Search for the cell housing the specified text and yield its [X, Y] center coordinate. 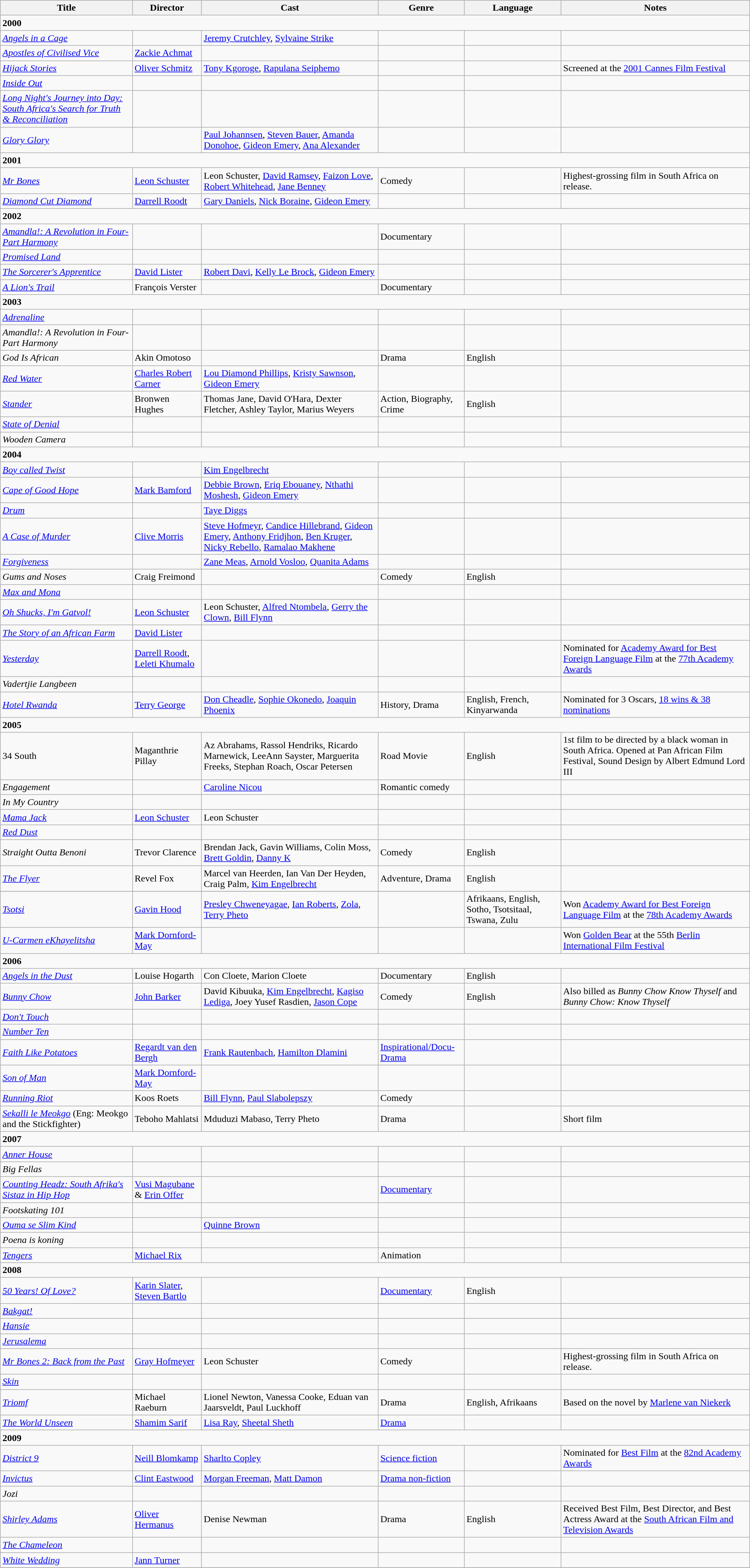
Don Cheadle, Sophie Okonedo, Joaquin Phoenix [290, 705]
Jozi [66, 1494]
Apostles of Civilised Vice [66, 53]
2002 [375, 216]
Bakgat! [66, 1311]
Inside Out [66, 83]
Lionel Newton, Vanessa Cooke, Eduan van Jaarsveldt, Paul Luckhoff [290, 1402]
2006 [375, 961]
Vusi Magubane & Erin Offer [167, 1190]
Revel Fox [167, 878]
Notes [655, 8]
In My Country [66, 802]
Tony Kgoroge, Rapulana Seiphemo [290, 68]
Brendan Jack, Gavin Williams, Colin Moss, Brett Goldin, Danny K [290, 853]
Maganthrie Pillay [167, 756]
Gary Daniels, Nick Boraine, Gideon Emery [290, 201]
50 Years! Of Love? [66, 1291]
Science fiction [421, 1458]
Marcel van Heerden, Ian Van Der Heyden, Craig Palm, Kim Engelbrecht [290, 878]
Shamim Sarif [167, 1422]
Jerusalema [66, 1341]
Koos Roets [167, 1098]
Engagement [66, 787]
Boy called Twist [66, 469]
David Kibuuka, Kim Engelbrecht, Kagiso Lediga, Joey Yusef Rasdien, Jason Cope [290, 997]
Straight Outta Benoni [66, 853]
Morgan Freeman, Matt Damon [290, 1478]
Mduduzi Mabaso, Terry Pheto [290, 1118]
Director [167, 8]
U-Carmen eKhayelitsha [66, 940]
Received Best Film, Best Director, and Best Actress Award at the South African Film and Television Awards [655, 1519]
John Barker [167, 997]
Anner House [66, 1154]
A Case of Murder [66, 536]
Genre [421, 8]
Darrell Roodt [167, 201]
Jann Turner [167, 1560]
Oliver Schmitz [167, 68]
Tengers [66, 1255]
François Verster [167, 287]
Red Dust [66, 832]
Mark Bamford [167, 490]
Wooden Camera [66, 439]
Counting Headz: South Afrika's Sistaz in Hip Hop [66, 1190]
Yesterday [66, 658]
Glory Glory [66, 140]
Gavin Hood [167, 910]
Frank Rautenbach, Hamilton Dlamini [290, 1052]
Invictus [66, 1478]
Taye Diggs [290, 510]
2004 [375, 454]
Language [513, 8]
Robert Davi, Kelly Le Brock, Gideon Emery [290, 272]
Angels in a Cage [66, 38]
Regardt van den Bergh [167, 1052]
Road Movie [421, 756]
Based on the novel by Marlene van Niekerk [655, 1402]
Romantic comedy [421, 787]
The World Unseen [66, 1422]
Bill Flynn, Paul Slabolepszy [290, 1098]
A Lion's Trail [66, 287]
2009 [375, 1437]
Jeremy Crutchley, Sylvaine Strike [290, 38]
Lisa Ray, Sheetal Sheth [290, 1422]
Denise Newman [290, 1519]
White Wedding [66, 1560]
English, Afrikaans [513, 1402]
English, French, Kinyarwanda [513, 705]
Oliver Hermanus [167, 1519]
Debbie Brown, Eriq Ebouaney, Nthathi Moshesh, Gideon Emery [290, 490]
Vadertjie Langbeen [66, 684]
Cape of Good Hope [66, 490]
Lou Diamond Phillips, Kristy Sawnson, Gideon Emery [290, 378]
The Story of an African Farm [66, 633]
2005 [375, 725]
Shirley Adams [66, 1519]
Mama Jack [66, 817]
Hotel Rwanda [66, 705]
Karin Slater, Steven Bartlo [167, 1291]
Con Cloete, Marion Cloete [290, 976]
Oh Shucks, I'm Gatvol! [66, 612]
State of Denial [66, 424]
Inspirational/Docu-Drama [421, 1052]
Sharlto Copley [290, 1458]
Afrikaans, English, Sotho, Tsotsitaal, Tswana, Zulu [513, 910]
Michael Raeburn [167, 1402]
Screened at the 2001 Cannes Film Festival [655, 68]
Cast [290, 8]
Also billed as Bunny Chow Know Thyself and Bunny Chow: Know Thyself [655, 997]
Az Abrahams, Rassol Hendriks, Ricardo Marnewick, LeeAnn Sayster, Marguerita Freeks, Stephan Roach, Oscar Petersen [290, 756]
Diamond Cut Diamond [66, 201]
2003 [375, 302]
Trevor Clarence [167, 853]
Adrenaline [66, 317]
The Chameleon [66, 1545]
Poena is koning [66, 1240]
Darrell Roodt, Leleti Khumalo [167, 658]
Triomf [66, 1402]
Hansie [66, 1326]
Caroline Nicou [290, 787]
Forgiveness [66, 562]
Drum [66, 510]
Sekalli le Meokgo (Eng: Meokgo and the Stickfighter) [66, 1118]
Ouma se Slim Kind [66, 1225]
Gums and Noses [66, 577]
Title [66, 8]
Skin [66, 1382]
Teboho Mahlatsi [167, 1118]
Footskating 101 [66, 1210]
Stander [66, 404]
Don't Touch [66, 1017]
Nominated for 3 Oscars, 18 wins & 38 nominations [655, 705]
Mr Bones [66, 180]
Won Golden Bear at the 55th Berlin International Film Festival [655, 940]
Red Water [66, 378]
Drama non-fiction [421, 1478]
Leon Schuster, Alfred Ntombela, Gerry the Clown, Bill Flynn [290, 612]
Big Fellas [66, 1169]
Louise Hogarth [167, 976]
Short film [655, 1118]
Animation [421, 1255]
Son of Man [66, 1078]
Neill Blomkamp [167, 1458]
Bronwen Hughes [167, 404]
Kim Engelbrecht [290, 469]
Nominated for Best Film at the 82nd Academy Awards [655, 1458]
The Sorcerer's Apprentice [66, 272]
Thomas Jane, David O'Hara, Dexter Fletcher, Ashley Taylor, Marius Weyers [290, 404]
Faith Like Potatoes [66, 1052]
Number Ten [66, 1032]
Zane Meas, Arnold Vosloo, Quanita Adams [290, 562]
Charles Robert Carner [167, 378]
Nominated for Academy Award for Best Foreign Language Film at the 77th Academy Awards [655, 658]
Mr Bones 2: Back from the Past [66, 1361]
34 South [66, 756]
District 9 [66, 1458]
Zackie Achmat [167, 53]
Running Riot [66, 1098]
Max and Mona [66, 592]
Promised Land [66, 257]
Craig Freimond [167, 577]
2007 [375, 1139]
Akin Omotoso [167, 358]
Angels in the Dust [66, 976]
God Is African [66, 358]
History, Drama [421, 705]
2008 [375, 1270]
Clive Morris [167, 536]
Bunny Chow [66, 997]
The Flyer [66, 878]
Adventure, Drama [421, 878]
Steve Hofmeyr, Candice Hillebrand, Gideon Emery, Anthony Fridjhon, Ben Kruger, Nicky Rebello, Ramalao Makhene [290, 536]
Presley Chweneyagae, Ian Roberts, Zola, Terry Pheto [290, 910]
Hijack Stories [66, 68]
2000 [375, 23]
Action, Biography, Crime [421, 404]
Gray Hofmeyer [167, 1361]
Won Academy Award for Best Foreign Language Film at the 78th Academy Awards [655, 910]
Quinne Brown [290, 1225]
Long Night's Journey into Day: South Africa's Search for Truth & Reconciliation [66, 109]
Michael Rix [167, 1255]
Clint Eastwood [167, 1478]
Tsotsi [66, 910]
Paul Johannsen, Steven Bauer, Amanda Donohoe, Gideon Emery, Ana Alexander [290, 140]
Leon Schuster, David Ramsey, Faizon Love, Robert Whitehead, Jane Benney [290, 180]
1st film to be directed by a black woman in South Africa. Opened at Pan African Film Festival, Sound Design by Albert Edmund Lord III [655, 756]
2001 [375, 160]
Terry George [167, 705]
